Identify which cell holds the provided text, then report its [X, Y] central coordinate. 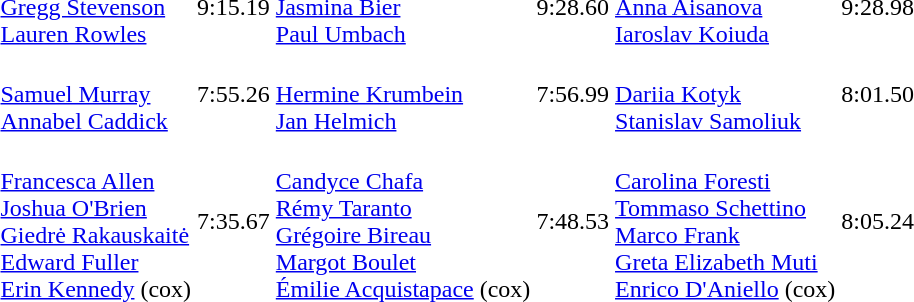
Hermine KrumbeinJan Helmich [403, 94]
7:55.26 [234, 94]
7:56.99 [573, 94]
Dariia KotykStanislav Samoliuk [726, 94]
